Pinpoint the cell where the given text exists, returning its (x, y) midpoint coordinate. 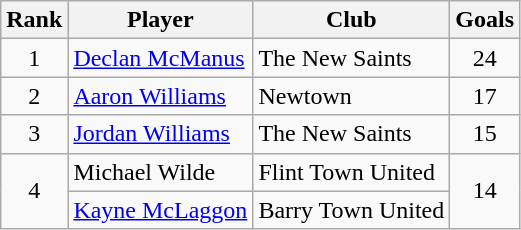
Jordan Williams (160, 134)
Declan McManus (160, 58)
14 (485, 191)
Flint Town United (352, 172)
3 (34, 134)
Kayne McLaggon (160, 210)
Barry Town United (352, 210)
Aaron Williams (160, 96)
Newtown (352, 96)
Rank (34, 20)
1 (34, 58)
24 (485, 58)
4 (34, 191)
Goals (485, 20)
15 (485, 134)
17 (485, 96)
Club (352, 20)
2 (34, 96)
Player (160, 20)
Michael Wilde (160, 172)
